Return the [x, y] coordinate for the center point of the cell that contains the specified text.  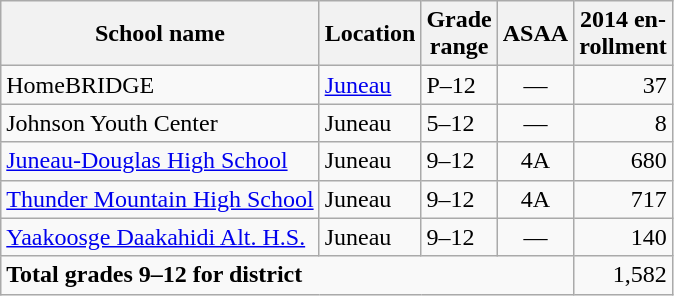
140 [624, 237]
School name [160, 34]
Location [370, 34]
37 [624, 85]
Graderange [459, 34]
8 [624, 123]
2014 en-rollment [624, 34]
680 [624, 161]
Juneau-Douglas High School [160, 161]
1,582 [624, 275]
Total grades 9–12 for district [288, 275]
Johnson Youth Center [160, 123]
Thunder Mountain High School [160, 199]
HomeBRIDGE [160, 85]
717 [624, 199]
ASAA [535, 34]
5–12 [459, 123]
P–12 [459, 85]
Yaakoosge Daakahidi Alt. H.S. [160, 237]
